Extract the (x, y) coordinate from the center of the cell holding the provided text.  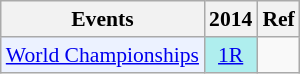
Events (102, 19)
World Championships (102, 55)
2014 (230, 19)
Ref (278, 19)
1R (230, 55)
